Capture the cell that displays the provided text and extract its [X, Y] central coordinate. 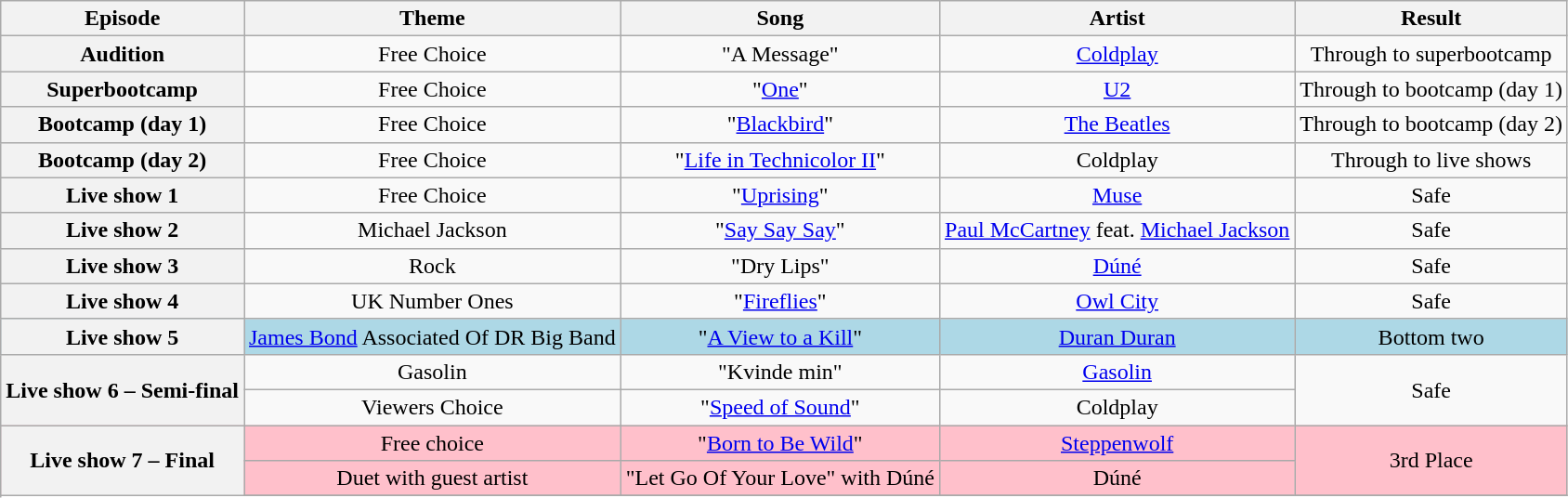
Muse [1117, 195]
Live show 4 [123, 301]
Through to bootcamp (day 1) [1431, 89]
Live show 2 [123, 230]
Through to superbootcamp [1431, 54]
Duet with guest artist [432, 478]
Live show 1 [123, 195]
"Kvinde min" [780, 372]
Bottom two [1431, 336]
Owl City [1117, 301]
Free choice [432, 443]
The Beatles [1117, 124]
Artist [1117, 19]
Paul McCartney feat. Michael Jackson [1117, 230]
Rock [432, 266]
Song [780, 19]
"Uprising" [780, 195]
"Blackbird" [780, 124]
Live show 5 [123, 336]
Michael Jackson [432, 230]
"Fireflies" [780, 301]
Superbootcamp [123, 89]
Through to bootcamp (day 2) [1431, 124]
Live show 7 – Final [123, 461]
"A Message" [780, 54]
U2 [1117, 89]
"Say Say Say" [780, 230]
"Life in Technicolor II" [780, 160]
UK Number Ones [432, 301]
Audition [123, 54]
Steppenwolf [1117, 443]
"One" [780, 89]
Live show 3 [123, 266]
Episode [123, 19]
Live show 6 – Semi-final [123, 389]
Viewers Choice [432, 407]
"Speed of Sound" [780, 407]
"A View to a Kill" [780, 336]
"Born to Be Wild" [780, 443]
"Let Go Of Your Love" with Dúné [780, 478]
Duran Duran [1117, 336]
3rd Place [1431, 461]
"Dry Lips" [780, 266]
Theme [432, 19]
Bootcamp (day 1) [123, 124]
Result [1431, 19]
James Bond Associated Of DR Big Band [432, 336]
Through to live shows [1431, 160]
Bootcamp (day 2) [123, 160]
